Scan for the cell matching the given text and deliver its [x, y] coordinate at center. 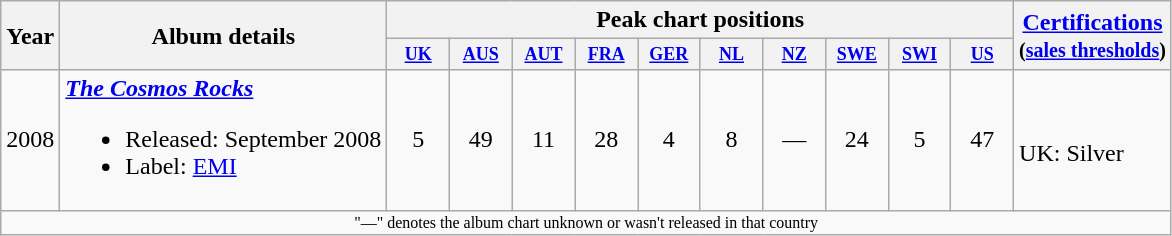
Year [30, 36]
FRA [606, 54]
49 [480, 140]
Peak chart positions [700, 20]
AUS [480, 54]
— [794, 140]
AUT [544, 54]
SWI [920, 54]
SWE [858, 54]
47 [982, 140]
24 [858, 140]
"—" denotes the album chart unknown or wasn't released in that country [586, 222]
11 [544, 140]
2008 [30, 140]
GER [670, 54]
UK [418, 54]
4 [670, 140]
28 [606, 140]
NL [732, 54]
Album details [224, 36]
8 [732, 140]
NZ [794, 54]
Certifications(sales thresholds) [1093, 36]
US [982, 54]
The Cosmos RocksReleased: September 2008Label: EMI [224, 140]
UK: Silver [1093, 140]
